Scan for the cell matching the given text and deliver its [X, Y] coordinate at center. 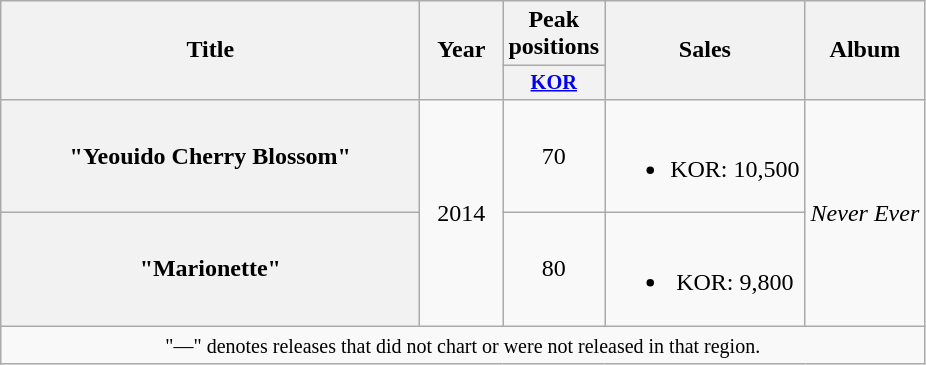
80 [554, 270]
"Marionette" [210, 270]
KOR [554, 83]
Title [210, 50]
KOR: 9,800 [705, 270]
Peak positions [554, 34]
2014 [462, 212]
Album [865, 50]
Never Ever [865, 212]
"Yeouido Cherry Blossom" [210, 156]
"—" denotes releases that did not chart or were not released in that region. [463, 345]
Year [462, 50]
Sales [705, 50]
KOR: 10,500 [705, 156]
70 [554, 156]
